For the text-containing cell, return its midpoint in [X, Y] coordinate format. 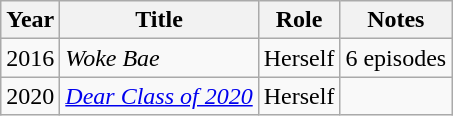
Woke Bae [159, 58]
Role [299, 20]
Title [159, 20]
2020 [30, 96]
Year [30, 20]
6 episodes [396, 58]
Notes [396, 20]
Dear Class of 2020 [159, 96]
2016 [30, 58]
